For the text-containing cell, return its midpoint in (x, y) coordinate format. 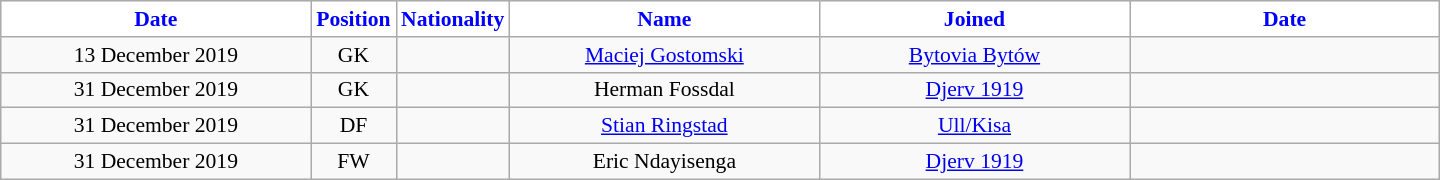
FW (354, 162)
Position (354, 19)
Herman Fossdal (664, 90)
Stian Ringstad (664, 126)
Bytovia Bytów (974, 55)
Ull/Kisa (974, 126)
Nationality (452, 19)
13 December 2019 (156, 55)
DF (354, 126)
Maciej Gostomski (664, 55)
Eric Ndayisenga (664, 162)
Name (664, 19)
Joined (974, 19)
